Return the [X, Y] coordinate for the center point of the cell that contains the specified text.  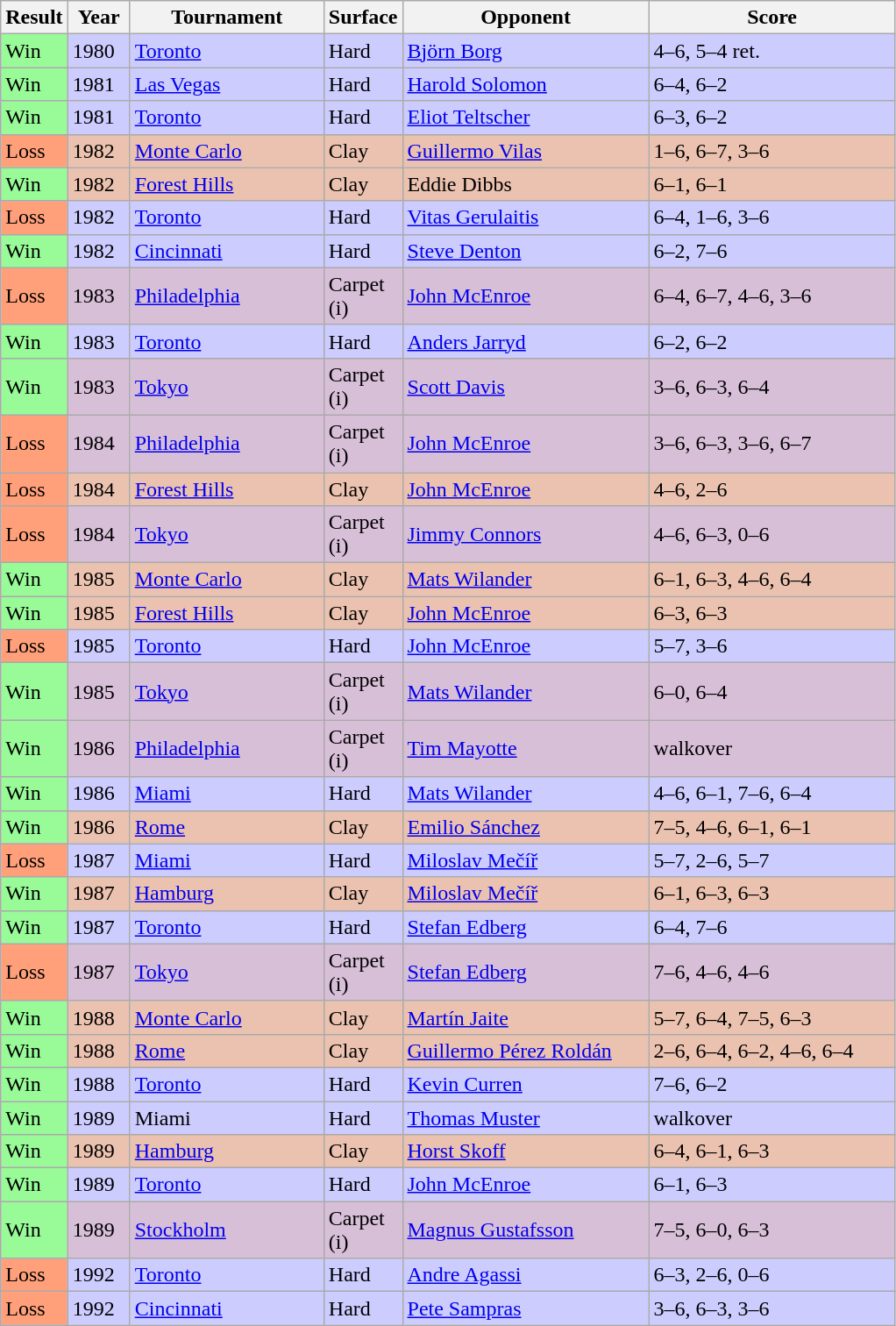
5–7, 6–4, 7–5, 6–3 [772, 1017]
Jimmy Connors [526, 535]
6–0, 6–4 [772, 691]
Björn Borg [526, 51]
Stockholm [226, 1230]
1980 [98, 51]
6–4, 7–6 [772, 927]
4–6, 6–1, 7–6, 6–4 [772, 794]
Harold Solomon [526, 84]
5–7, 3–6 [772, 646]
6–1, 6–3, 4–6, 6–4 [772, 580]
6–4, 6–7, 4–6, 3–6 [772, 296]
Magnus Gustafsson [526, 1230]
Opponent [526, 18]
Surface [363, 18]
3–6, 6–3, 3–6, 6–7 [772, 444]
4–6, 6–3, 0–6 [772, 535]
4–6, 2–6 [772, 488]
Steve Denton [526, 251]
6–3, 6–3 [772, 613]
3–6, 6–3, 3–6 [772, 1308]
Martín Jaite [526, 1017]
6–3, 2–6, 0–6 [772, 1275]
Thomas Muster [526, 1118]
6–1, 6–1 [772, 184]
6–2, 6–2 [772, 341]
7–5, 4–6, 6–1, 6–1 [772, 827]
4–6, 5–4 ret. [772, 51]
6–4, 1–6, 3–6 [772, 217]
Pete Sampras [526, 1308]
7–5, 6–0, 6–3 [772, 1230]
Result [34, 18]
Las Vegas [226, 84]
Kevin Curren [526, 1084]
6–4, 6–1, 6–3 [772, 1151]
Eddie Dibbs [526, 184]
7–6, 6–2 [772, 1084]
Emilio Sánchez [526, 827]
Score [772, 18]
Year [98, 18]
Andre Agassi [526, 1275]
Guillermo Pérez Roldán [526, 1051]
Tournament [226, 18]
5–7, 2–6, 5–7 [772, 860]
6–4, 6–2 [772, 84]
6–1, 6–3, 6–3 [772, 894]
7–6, 4–6, 4–6 [772, 972]
Tim Mayotte [526, 749]
6–3, 6–2 [772, 118]
Scott Davis [526, 386]
Eliot Teltscher [526, 118]
Anders Jarryd [526, 341]
Guillermo Vilas [526, 151]
Vitas Gerulaitis [526, 217]
2–6, 6–4, 6–2, 4–6, 6–4 [772, 1051]
1–6, 6–7, 3–6 [772, 151]
3–6, 6–3, 6–4 [772, 386]
6–2, 7–6 [772, 251]
6–1, 6–3 [772, 1185]
Horst Skoff [526, 1151]
